Search for the cell housing the specified text and yield its [X, Y] center coordinate. 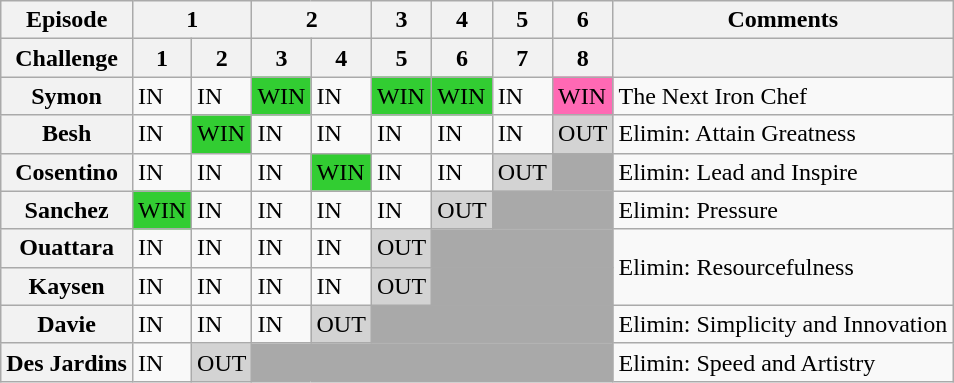
Cosentino [67, 172]
Des Jardins [67, 362]
Elimin: Attain Greatness [783, 134]
Symon [67, 96]
The Next Iron Chef [783, 96]
Ouattara [67, 248]
Elimin: Lead and Inspire [783, 172]
7 [522, 58]
Davie [67, 324]
Elimin: Simplicity and Innovation [783, 324]
Kaysen [67, 286]
Elimin: Pressure [783, 210]
Besh [67, 134]
Elimin: Speed and Artistry [783, 362]
8 [583, 58]
Elimin: Resourcefulness [783, 267]
Comments [783, 20]
Sanchez [67, 210]
Challenge [67, 58]
Episode [67, 20]
